Locate the cell with the specified text and output its (x, y) center coordinate. 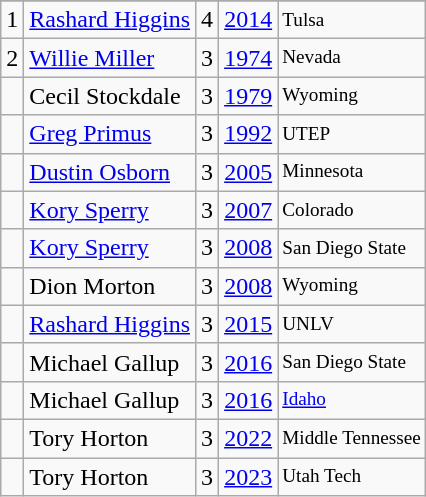
Dustin Osborn (110, 172)
1974 (248, 58)
2023 (248, 477)
Cecil Stockdale (110, 96)
1 (12, 20)
2 (12, 58)
2014 (248, 20)
Willie Miller (110, 58)
2005 (248, 172)
4 (208, 20)
Minnesota (352, 172)
2015 (248, 324)
2007 (248, 210)
UTEP (352, 134)
Middle Tennessee (352, 438)
Idaho (352, 400)
Dion Morton (110, 286)
1992 (248, 134)
Tulsa (352, 20)
1979 (248, 96)
2022 (248, 438)
Colorado (352, 210)
Nevada (352, 58)
Greg Primus (110, 134)
Utah Tech (352, 477)
UNLV (352, 324)
